From the cell containing the given text, extract its center point as [X, Y] coordinate. 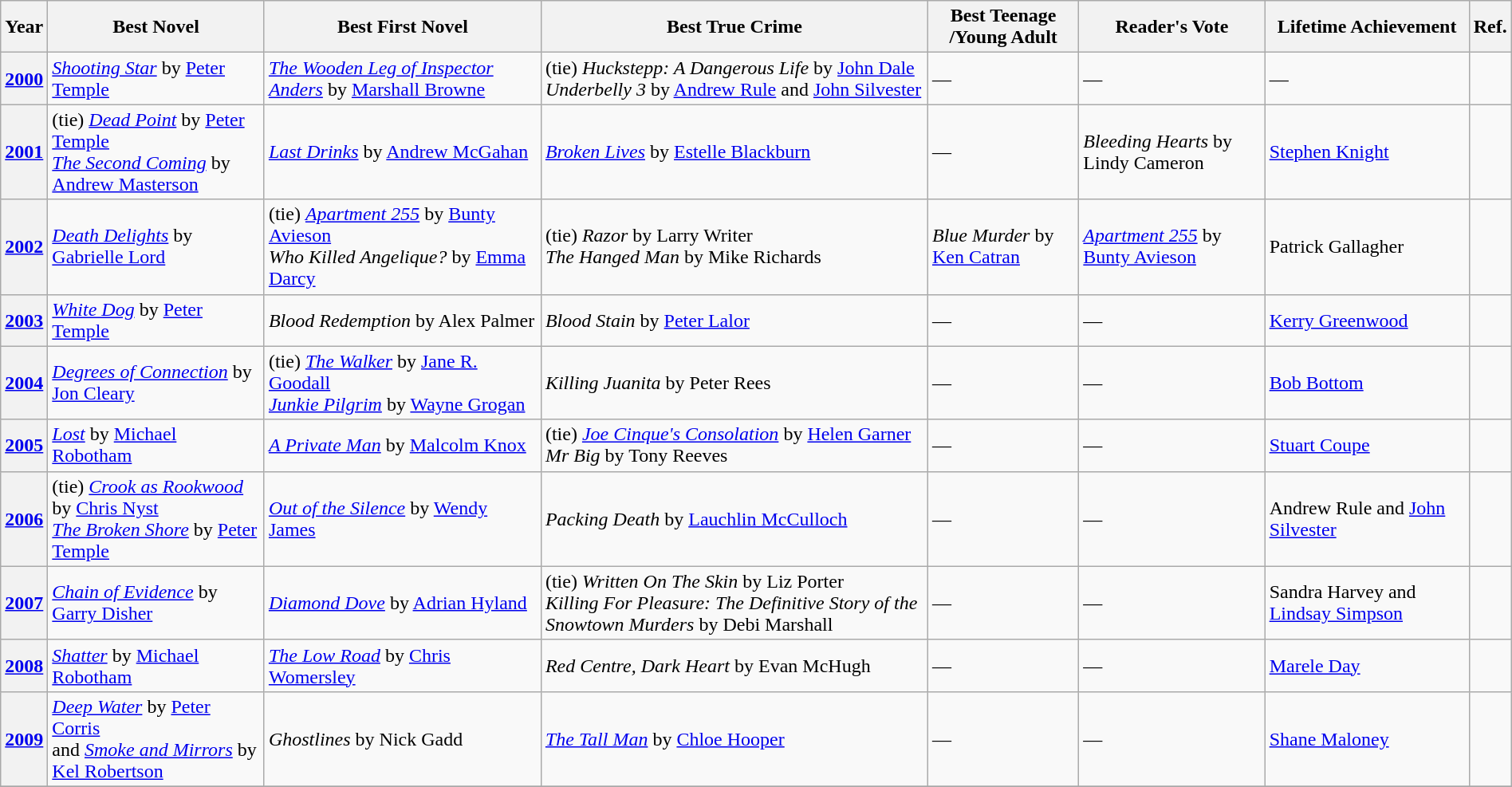
2001 [24, 151]
Year [24, 27]
Bob Bottom [1367, 383]
Out of the Silence by Wendy James [402, 518]
2008 [24, 665]
Blood Redemption by Alex Palmer [402, 321]
Best True Crime [734, 27]
Bleeding Hearts by Lindy Cameron [1172, 151]
Red Centre, Dark Heart by Evan McHugh [734, 665]
The Wooden Leg of Inspector Anders by Marshall Browne [402, 78]
2007 [24, 603]
Best Novel [156, 27]
Patrick Gallagher [1367, 247]
Reader's Vote [1172, 27]
Packing Death by Lauchlin McCulloch [734, 518]
2003 [24, 321]
2005 [24, 445]
Ghostlines by Nick Gadd [402, 738]
Degrees of Connection by Jon Cleary [156, 383]
Chain of Evidence by Garry Disher [156, 603]
2009 [24, 738]
Broken Lives by Estelle Blackburn [734, 151]
Best Teenage /Young Adult [1003, 27]
Kerry Greenwood [1367, 321]
Death Delights by Gabrielle Lord [156, 247]
(tie) Razor by Larry Writer The Hanged Man by Mike Richards [734, 247]
Stephen Knight [1367, 151]
(tie) Joe Cinque's Consolation by Helen Garner Mr Big by Tony Reeves [734, 445]
Diamond Dove by Adrian Hyland [402, 603]
Lifetime Achievement [1367, 27]
The Tall Man by Chloe Hooper [734, 738]
2002 [24, 247]
(tie) Apartment 255 by Bunty Avieson Who Killed Angelique? by Emma Darcy [402, 247]
(tie) Dead Point by Peter TempleThe Second Coming by Andrew Masterson [156, 151]
(tie) Crook as Rookwood by Chris Nyst The Broken Shore by Peter Temple [156, 518]
Killing Juanita by Peter Rees [734, 383]
Deep Water by Peter Corrisand Smoke and Mirrors by Kel Robertson [156, 738]
Shane Maloney [1367, 738]
Shatter by Michael Robotham [156, 665]
(tie) The Walker by Jane R. GoodallJunkie Pilgrim by Wayne Grogan [402, 383]
(tie) Written On The Skin by Liz Porter Killing For Pleasure: The Definitive Story of the Snowtown Murders by Debi Marshall [734, 603]
Apartment 255 by Bunty Avieson [1172, 247]
Blood Stain by Peter Lalor [734, 321]
A Private Man by Malcolm Knox [402, 445]
Marele Day [1367, 665]
Blue Murder by Ken Catran [1003, 247]
Shooting Star by Peter Temple [156, 78]
Sandra Harvey and Lindsay Simpson [1367, 603]
(tie) Huckstepp: A Dangerous Life by John Dale Underbelly 3 by Andrew Rule and John Silvester [734, 78]
Stuart Coupe [1367, 445]
The Low Road by Chris Womersley [402, 665]
Andrew Rule and John Silvester [1367, 518]
Best First Novel [402, 27]
2006 [24, 518]
Lost by Michael Robotham [156, 445]
2004 [24, 383]
Last Drinks by Andrew McGahan [402, 151]
2000 [24, 78]
Ref. [1490, 27]
White Dog by Peter Temple [156, 321]
